Search for the cell housing the specified text and yield its [X, Y] center coordinate. 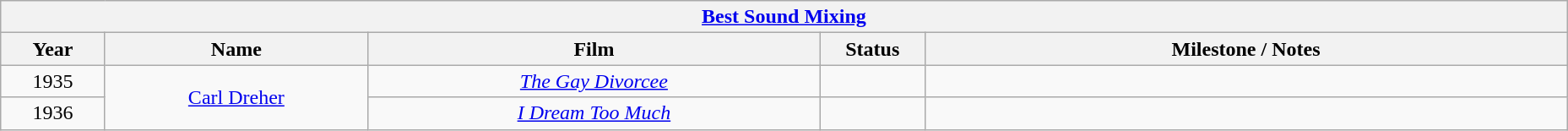
The Gay Divorcee [594, 81]
1935 [53, 81]
Status [872, 49]
Film [594, 49]
Milestone / Notes [1246, 49]
Year [53, 49]
I Dream Too Much [594, 113]
1936 [53, 113]
Name [236, 49]
Carl Dreher [236, 97]
Best Sound Mixing [784, 17]
